Locate the cell with the specified text and output its [X, Y] center coordinate. 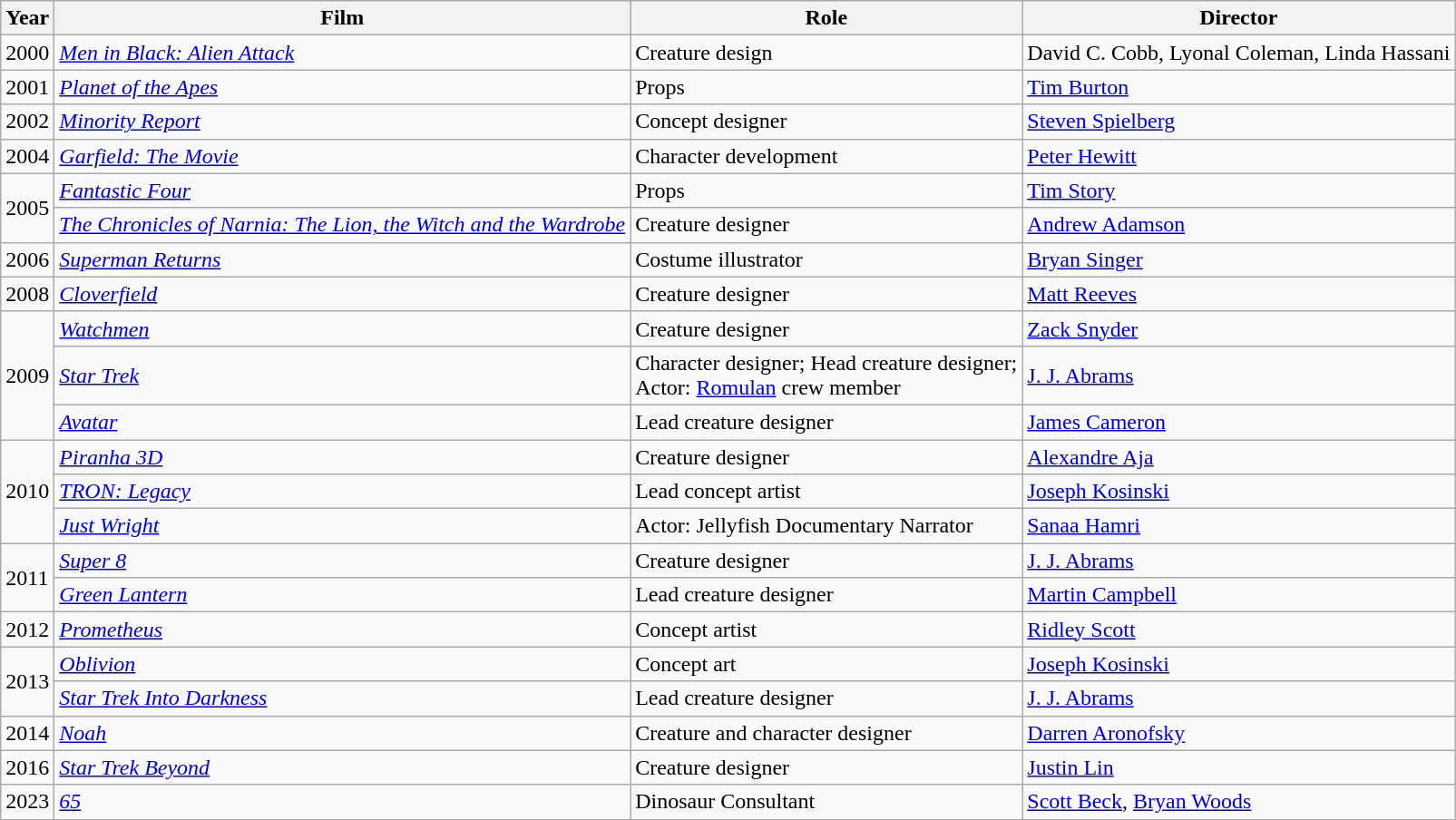
Star Trek Into Darkness [343, 698]
Steven Spielberg [1239, 122]
Andrew Adamson [1239, 225]
Cloverfield [343, 294]
Concept designer [826, 122]
Prometheus [343, 630]
Concept artist [826, 630]
2006 [27, 259]
Tim Story [1239, 190]
Darren Aronofsky [1239, 733]
Justin Lin [1239, 767]
Star Trek Beyond [343, 767]
Star Trek [343, 376]
Just Wright [343, 526]
Costume illustrator [826, 259]
Scott Beck, Bryan Woods [1239, 802]
Planet of the Apes [343, 87]
Green Lantern [343, 595]
Watchmen [343, 328]
Film [343, 18]
Men in Black: Alien Attack [343, 53]
Ridley Scott [1239, 630]
Alexandre Aja [1239, 456]
2002 [27, 122]
Creature design [826, 53]
Sanaa Hamri [1239, 526]
David C. Cobb, Lyonal Coleman, Linda Hassani [1239, 53]
Character designer; Head creature designer; Actor: Romulan crew member [826, 376]
Fantastic Four [343, 190]
Bryan Singer [1239, 259]
Character development [826, 156]
2012 [27, 630]
2008 [27, 294]
Role [826, 18]
The Chronicles of Narnia: The Lion, the Witch and the Wardrobe [343, 225]
Dinosaur Consultant [826, 802]
Martin Campbell [1239, 595]
Director [1239, 18]
65 [343, 802]
2009 [27, 376]
2001 [27, 87]
Lead concept artist [826, 492]
Peter Hewitt [1239, 156]
Garfield: The Movie [343, 156]
2004 [27, 156]
Super 8 [343, 561]
Actor: Jellyfish Documentary Narrator [826, 526]
2000 [27, 53]
Year [27, 18]
2011 [27, 578]
Creature and character designer [826, 733]
2014 [27, 733]
Tim Burton [1239, 87]
Superman Returns [343, 259]
Zack Snyder [1239, 328]
Avatar [343, 422]
Matt Reeves [1239, 294]
Minority Report [343, 122]
Oblivion [343, 664]
James Cameron [1239, 422]
2010 [27, 491]
TRON: Legacy [343, 492]
2016 [27, 767]
Noah [343, 733]
Concept art [826, 664]
Piranha 3D [343, 456]
2005 [27, 208]
2023 [27, 802]
2013 [27, 681]
